Detect which cell encompasses the target text, then output its (x, y) center coordinate. 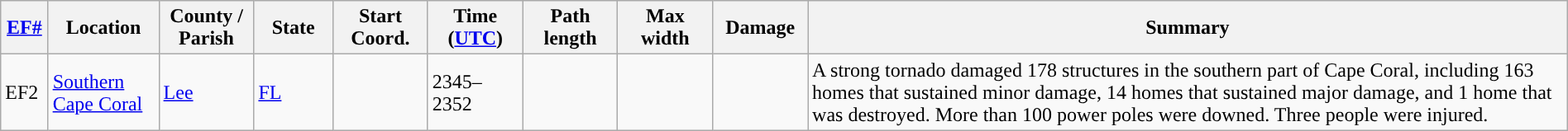
Time (UTC) (475, 28)
Summary (1188, 28)
State (294, 28)
County / Parish (207, 28)
Path length (571, 28)
Location (103, 28)
Damage (761, 28)
Max width (665, 28)
EF# (25, 28)
2345–2352 (475, 92)
Lee (207, 92)
Start Coord. (380, 28)
Southern Cape Coral (103, 92)
EF2 (25, 92)
FL (294, 92)
